Return (X, Y) of the center of cell containing provided text 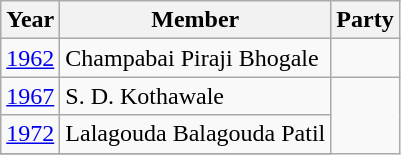
Champabai Piraji Bhogale (196, 58)
Party (365, 20)
1967 (30, 96)
S. D. Kothawale (196, 96)
1972 (30, 134)
Lalagouda Balagouda Patil (196, 134)
Member (196, 20)
Year (30, 20)
1962 (30, 58)
